Search for the cell housing the specified text and yield its (x, y) center coordinate. 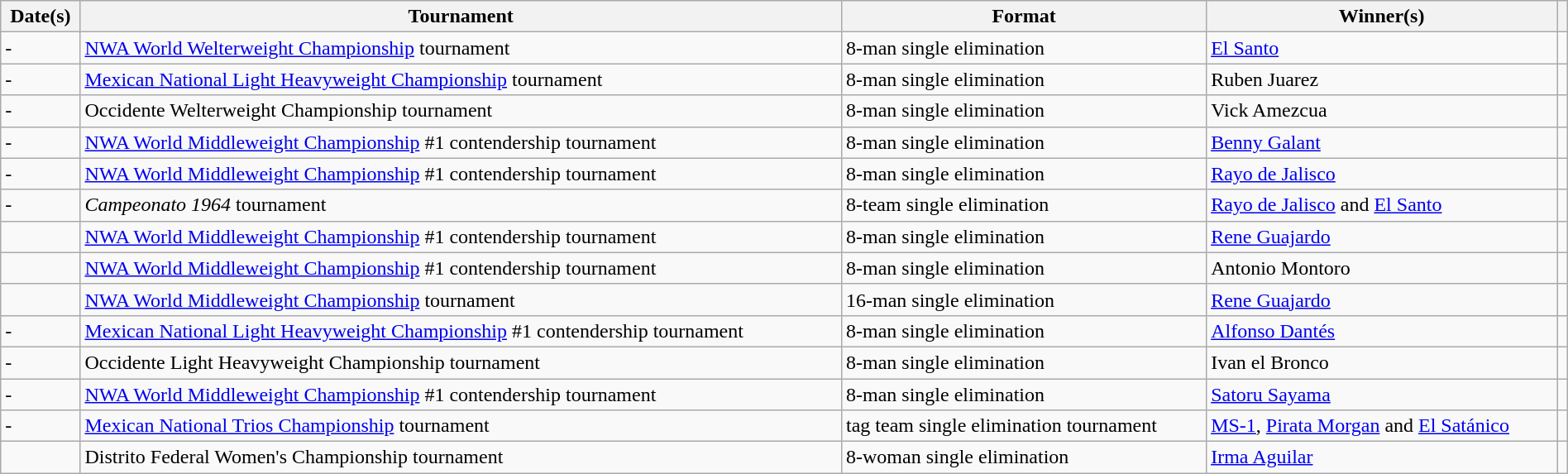
Vick Amezcua (1382, 111)
Irma Aguilar (1382, 457)
Benny Galant (1382, 142)
8-woman single elimination (1024, 457)
Ivan el Bronco (1382, 362)
NWA World Middleweight Championship tournament (461, 299)
Occidente Welterweight Championship tournament (461, 111)
Antonio Montoro (1382, 268)
8-team single elimination (1024, 205)
Rayo de Jalisco (1382, 174)
Mexican National Trios Championship tournament (461, 426)
Winner(s) (1382, 17)
El Santo (1382, 48)
Tournament (461, 17)
Campeonato 1964 tournament (461, 205)
Mexican National Light Heavyweight Championship #1 contendership tournament (461, 331)
NWA World Welterweight Championship tournament (461, 48)
Distrito Federal Women's Championship tournament (461, 457)
Format (1024, 17)
Date(s) (41, 17)
Alfonso Dantés (1382, 331)
Occidente Light Heavyweight Championship tournament (461, 362)
Ruben Juarez (1382, 79)
Satoru Sayama (1382, 395)
tag team single elimination tournament (1024, 426)
MS-1, Pirata Morgan and El Satánico (1382, 426)
16-man single elimination (1024, 299)
Mexican National Light Heavyweight Championship tournament (461, 79)
Rayo de Jalisco and El Santo (1382, 205)
